Extract the (X, Y) coordinate from the center of the cell holding the provided text.  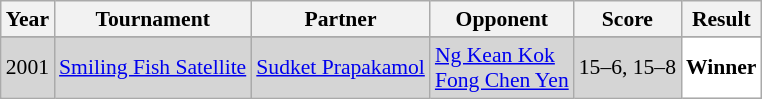
Sudket Prapakamol (340, 68)
15–6, 15–8 (628, 68)
Tournament (152, 19)
2001 (28, 68)
Ng Kean Kok Fong Chen Yen (502, 68)
Result (722, 19)
Partner (340, 19)
Year (28, 19)
Smiling Fish Satellite (152, 68)
Winner (722, 68)
Opponent (502, 19)
Score (628, 19)
